Provide the [X, Y] coordinate of the cell's center where the given text is located.  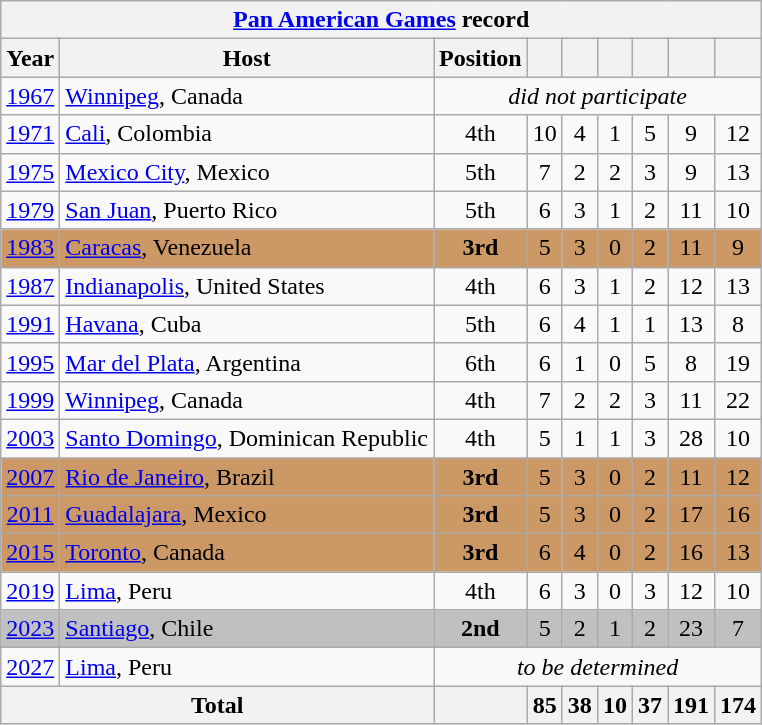
28 [692, 438]
2003 [30, 438]
Year [30, 58]
2027 [30, 667]
Cali, Colombia [247, 134]
San Juan, Puerto Rico [247, 210]
Santiago, Chile [247, 629]
2015 [30, 553]
Santo Domingo, Dominican Republic [247, 438]
Mar del Plata, Argentina [247, 362]
2007 [30, 477]
Rio de Janeiro, Brazil [247, 477]
1991 [30, 324]
1971 [30, 134]
Mexico City, Mexico [247, 172]
38 [580, 705]
85 [544, 705]
Host [247, 58]
to be determined [598, 667]
1987 [30, 286]
1995 [30, 362]
Pan American Games record [382, 20]
19 [738, 362]
Toronto, Canada [247, 553]
2nd [481, 629]
1983 [30, 248]
1999 [30, 400]
37 [650, 705]
Havana, Cuba [247, 324]
1979 [30, 210]
23 [692, 629]
17 [692, 515]
2019 [30, 591]
2011 [30, 515]
22 [738, 400]
Total [218, 705]
191 [692, 705]
Caracas, Venezuela [247, 248]
6th [481, 362]
2023 [30, 629]
1975 [30, 172]
1967 [30, 96]
Position [481, 58]
Guadalajara, Mexico [247, 515]
174 [738, 705]
Indianapolis, United States [247, 286]
did not participate [598, 96]
